Pinpoint the cell where the given text exists, returning its (x, y) midpoint coordinate. 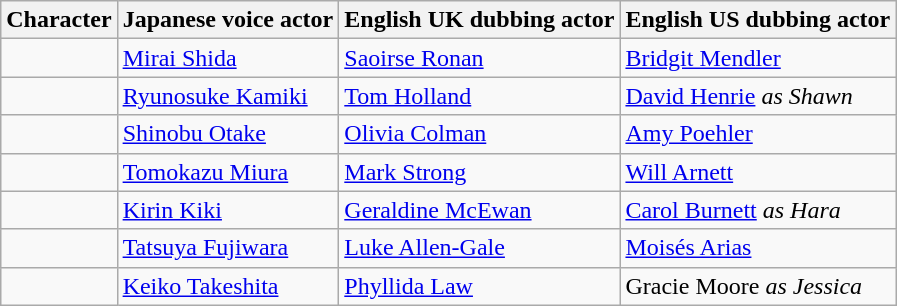
Tomokazu Miura (228, 172)
Tatsuya Fujiwara (228, 248)
Luke Allen-Gale (480, 248)
Keiko Takeshita (228, 286)
Character (59, 20)
Bridgit Mendler (758, 58)
English UK dubbing actor (480, 20)
Saoirse Ronan (480, 58)
Shinobu Otake (228, 134)
Phyllida Law (480, 286)
Amy Poehler (758, 134)
Japanese voice actor (228, 20)
Olivia Colman (480, 134)
Carol Burnett as Hara (758, 210)
Tom Holland (480, 96)
Mirai Shida (228, 58)
Kirin Kiki (228, 210)
English US dubbing actor (758, 20)
Geraldine McEwan (480, 210)
Moisés Arias (758, 248)
Mark Strong (480, 172)
Will Arnett (758, 172)
David Henrie as Shawn (758, 96)
Ryunosuke Kamiki (228, 96)
Gracie Moore as Jessica (758, 286)
